Return (x, y) of the center of cell containing provided text 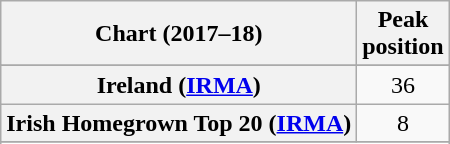
8 (403, 123)
Peak position (403, 34)
36 (403, 85)
Chart (2017–18) (179, 34)
Ireland (IRMA) (179, 85)
Irish Homegrown Top 20 (IRMA) (179, 123)
